Return the (x, y) coordinate for the center point of the cell that contains the specified text.  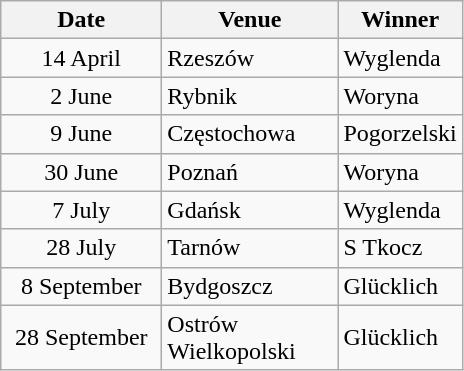
Venue (250, 20)
28 July (82, 248)
Rybnik (250, 96)
8 September (82, 286)
2 June (82, 96)
Bydgoszcz (250, 286)
30 June (82, 172)
Pogorzelski (400, 134)
9 June (82, 134)
7 July (82, 210)
Poznań (250, 172)
Date (82, 20)
28 September (82, 338)
Rzeszów (250, 58)
Ostrów Wielkopolski (250, 338)
S Tkocz (400, 248)
Gdańsk (250, 210)
Częstochowa (250, 134)
Tarnów (250, 248)
14 April (82, 58)
Winner (400, 20)
